Determine the (x, y) coordinate at the center of the cell enclosing the given text.  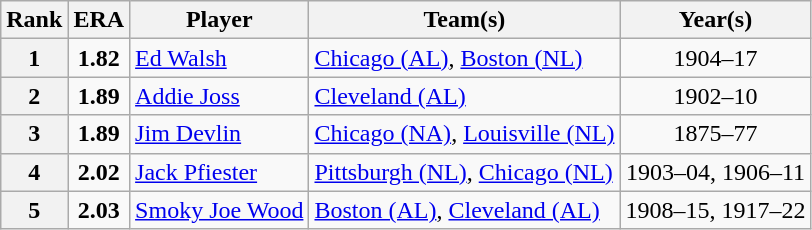
Smoky Joe Wood (220, 210)
Addie Joss (220, 96)
3 (34, 134)
Player (220, 20)
Jack Pfiester (220, 172)
1908–15, 1917–22 (716, 210)
Boston (AL), Cleveland (AL) (464, 210)
Team(s) (464, 20)
ERA (99, 20)
5 (34, 210)
4 (34, 172)
1875–77 (716, 134)
Ed Walsh (220, 58)
1902–10 (716, 96)
1 (34, 58)
1903–04, 1906–11 (716, 172)
1904–17 (716, 58)
Year(s) (716, 20)
Jim Devlin (220, 134)
Pittsburgh (NL), Chicago (NL) (464, 172)
2.03 (99, 210)
Chicago (NA), Louisville (NL) (464, 134)
Cleveland (AL) (464, 96)
2.02 (99, 172)
Chicago (AL), Boston (NL) (464, 58)
1.82 (99, 58)
Rank (34, 20)
2 (34, 96)
